Detect which cell encompasses the target text, then output its [x, y] center coordinate. 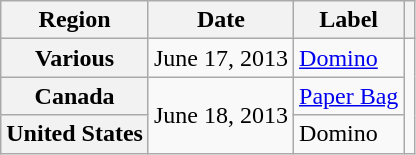
Date [220, 20]
Paper Bag [349, 96]
Region [75, 20]
Various [75, 58]
Canada [75, 96]
United States [75, 134]
June 17, 2013 [220, 58]
Label [349, 20]
June 18, 2013 [220, 115]
